Pinpoint the cell where the given text exists, returning its (x, y) midpoint coordinate. 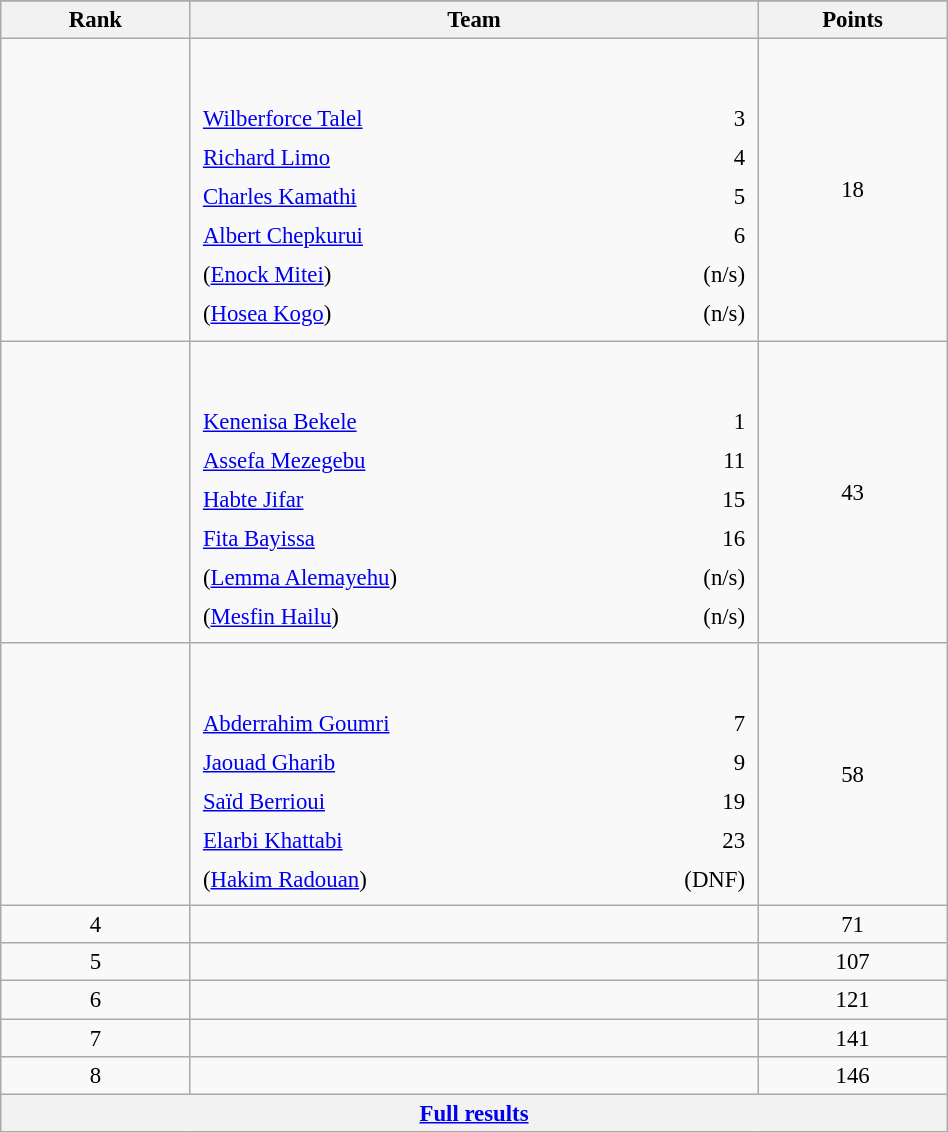
121 (852, 1000)
Full results (474, 1113)
3 (686, 119)
Saïd Berrioui (400, 801)
(Enock Mitei) (409, 275)
Kenenisa Bekele 1 Assefa Mezegebu 11 Habte Jifar 15 Fita Bayissa 16 (Lemma Alemayehu) (n/s) (Mesfin Hailu) (n/s) (474, 492)
23 (677, 840)
16 (695, 538)
Jaouad Gharib (400, 762)
43 (852, 492)
Wilberforce Talel (409, 119)
Habte Jifar (418, 499)
Albert Chepkurui (409, 236)
8 (96, 1075)
Charles Kamathi (409, 197)
19 (677, 801)
Assefa Mezegebu (418, 460)
9 (677, 762)
(Hakim Radouan) (400, 880)
11 (695, 460)
Elarbi Khattabi (400, 840)
Rank (96, 20)
15 (695, 499)
Team (474, 20)
Kenenisa Bekele (418, 421)
146 (852, 1075)
Fita Bayissa (418, 538)
141 (852, 1038)
107 (852, 963)
18 (852, 190)
71 (852, 925)
(Hosea Kogo) (409, 314)
Richard Limo (409, 158)
Wilberforce Talel 3 Richard Limo 4 Charles Kamathi 5 Albert Chepkurui 6 (Enock Mitei) (n/s) (Hosea Kogo) (n/s) (474, 190)
58 (852, 774)
Points (852, 20)
(Lemma Alemayehu) (418, 577)
Abderrahim Goumri (400, 723)
(DNF) (677, 880)
(Mesfin Hailu) (418, 616)
Abderrahim Goumri 7 Jaouad Gharib 9 Saïd Berrioui 19 Elarbi Khattabi 23 (Hakim Radouan) (DNF) (474, 774)
1 (695, 421)
